Capture the cell that displays the provided text and extract its [x, y] central coordinate. 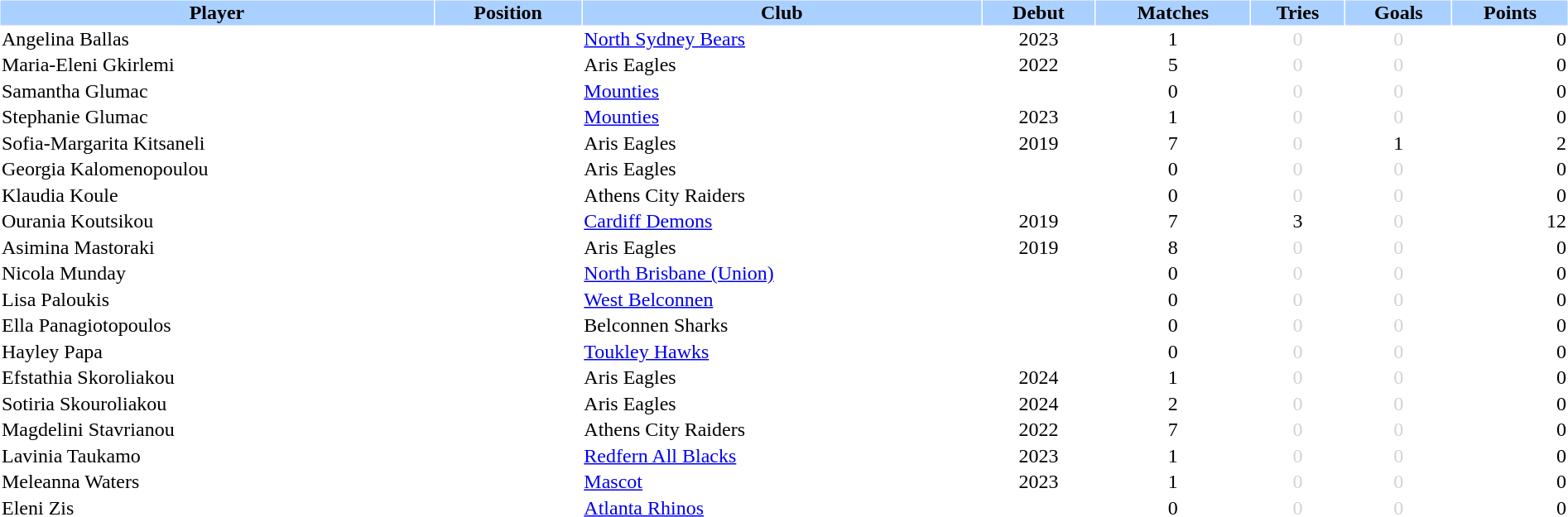
Cardiff Demons [782, 221]
Stephanie Glumac [217, 117]
Sofia-Margarita Kitsaneli [217, 143]
Tries [1298, 12]
Efstathia Skoroliakou [217, 378]
Angelina Ballas [217, 39]
North Sydney Bears [782, 39]
Sotiria Skouroliakou [217, 404]
Ella Panagiotopoulos [217, 325]
Meleanna Waters [217, 482]
Debut [1038, 12]
Player [217, 12]
North Brisbane (Union) [782, 274]
Asimina Mastoraki [217, 247]
Lavinia Taukamo [217, 456]
Hayley Papa [217, 352]
Klaudia Koule [217, 195]
Nicola Munday [217, 274]
Toukley Hawks [782, 352]
5 [1173, 65]
12 [1510, 221]
Samantha Glumac [217, 91]
Georgia Kalomenopoulou [217, 170]
Belconnen Sharks [782, 325]
Maria-Eleni Gkirlemi [217, 65]
Mascot [782, 482]
Lisa Paloukis [217, 299]
Matches [1173, 12]
Magdelini Stavrianou [217, 429]
Redfern All Blacks [782, 456]
Points [1510, 12]
8 [1173, 247]
Goals [1398, 12]
Position [508, 12]
Ourania Koutsikou [217, 221]
Club [782, 12]
3 [1298, 221]
West Belconnen [782, 299]
